Detect which cell encompasses the target text, then output its [x, y] center coordinate. 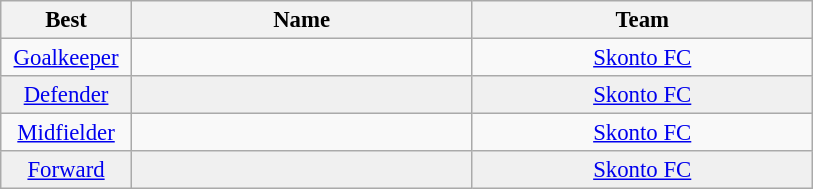
Forward [66, 170]
Defender [66, 95]
Goalkeeper [66, 58]
Midfielder [66, 133]
Best [66, 20]
Team [642, 20]
Name [302, 20]
